For the text-containing cell, return its midpoint in (x, y) coordinate format. 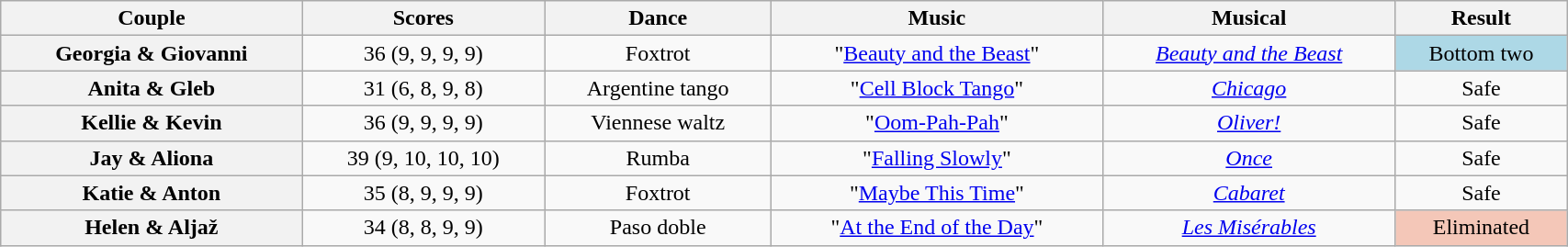
35 (8, 9, 9, 9) (423, 193)
Chicago (1249, 88)
31 (6, 8, 9, 8) (423, 88)
"Beauty and the Beast" (937, 53)
"At the End of the Day" (937, 228)
Helen & Aljaž (152, 228)
Paso doble (658, 228)
34 (8, 8, 9, 9) (423, 228)
Argentine tango (658, 88)
"Oom-Pah-Pah" (937, 123)
Eliminated (1481, 228)
Scores (423, 18)
Result (1481, 18)
Once (1249, 158)
Oliver! (1249, 123)
"Maybe This Time" (937, 193)
Dance (658, 18)
Musical (1249, 18)
Les Misérables (1249, 228)
"Falling Slowly" (937, 158)
39 (9, 10, 10, 10) (423, 158)
Katie & Anton (152, 193)
Music (937, 18)
Georgia & Giovanni (152, 53)
"Cell Block Tango" (937, 88)
Anita & Gleb (152, 88)
Couple (152, 18)
Jay & Aliona (152, 158)
Bottom two (1481, 53)
Kellie & Kevin (152, 123)
Viennese waltz (658, 123)
Rumba (658, 158)
Beauty and the Beast (1249, 53)
Cabaret (1249, 193)
